Identify which cell holds the provided text, then report its (X, Y) central coordinate. 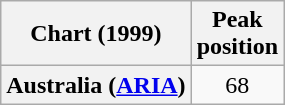
Peakposition (237, 34)
68 (237, 85)
Australia (ARIA) (96, 85)
Chart (1999) (96, 34)
